Locate the cell with the specified text and output its (X, Y) center coordinate. 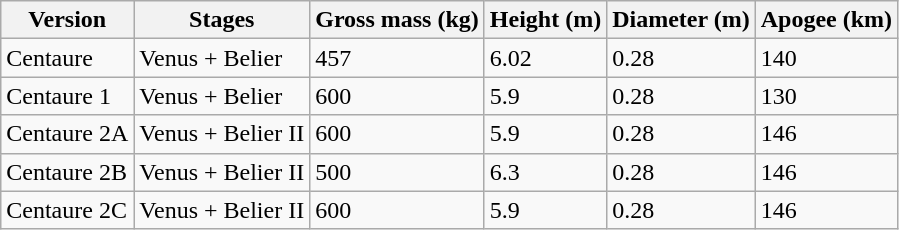
Centaure 2A (68, 134)
6.3 (545, 172)
Centaure 2C (68, 210)
6.02 (545, 58)
Diameter (m) (682, 20)
Apogee (km) (826, 20)
457 (398, 58)
Gross mass (kg) (398, 20)
Centaure 1 (68, 96)
140 (826, 58)
Stages (222, 20)
Centaure (68, 58)
Centaure 2B (68, 172)
Version (68, 20)
Height (m) (545, 20)
500 (398, 172)
130 (826, 96)
